Locate the cell with the specified text and output its [x, y] center coordinate. 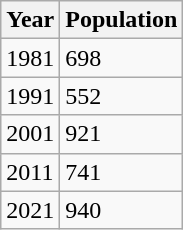
2001 [30, 134]
741 [122, 172]
2021 [30, 210]
2011 [30, 172]
Year [30, 20]
Population [122, 20]
921 [122, 134]
1991 [30, 96]
1981 [30, 58]
940 [122, 210]
698 [122, 58]
552 [122, 96]
